Find where the given text appears and provide that cell's center as (x, y) coordinate. 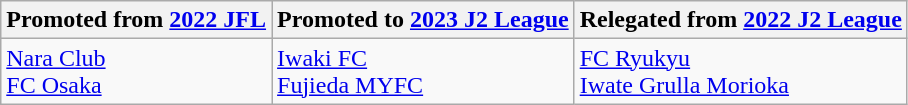
Promoted to 2023 J2 League (424, 20)
Relegated from 2022 J2 League (740, 20)
Iwaki FCFujieda MYFC (424, 72)
FC RyukyuIwate Grulla Morioka (740, 72)
Nara ClubFC Osaka (136, 72)
Promoted from 2022 JFL (136, 20)
